Identify which cell holds the provided text, then report its [x, y] central coordinate. 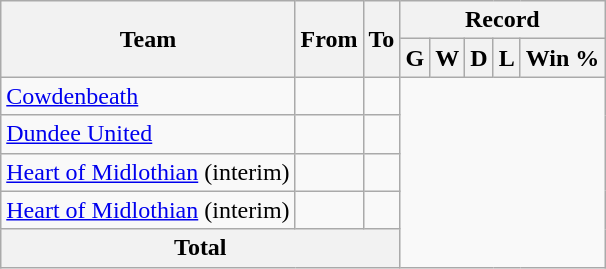
Win % [562, 58]
From [329, 39]
Dundee United [148, 134]
D [479, 58]
Team [148, 39]
To [382, 39]
W [448, 58]
L [506, 58]
Total [200, 248]
Cowdenbeath [148, 96]
G [415, 58]
Record [502, 20]
